From the cell containing the given text, extract its center point as [X, Y] coordinate. 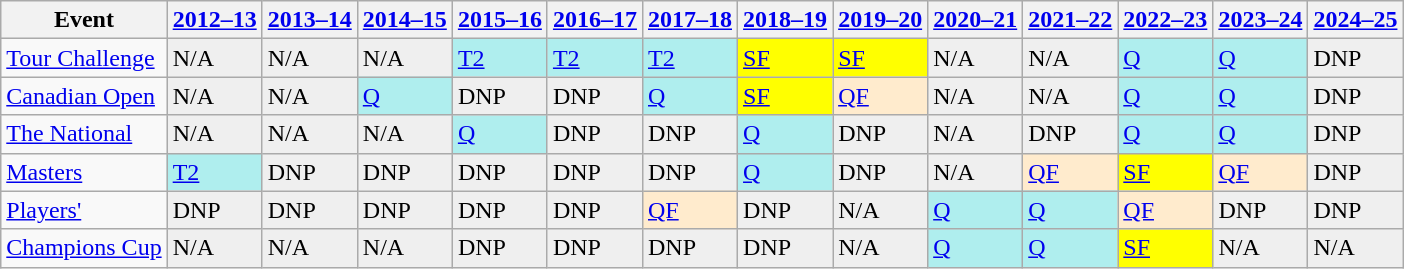
The National [84, 134]
Masters [84, 172]
Canadian Open [84, 96]
2014–15 [404, 20]
Players' [84, 210]
2013–14 [310, 20]
Champions Cup [84, 248]
2017–18 [690, 20]
2015–16 [500, 20]
2021–22 [1070, 20]
2020–21 [976, 20]
2019–20 [880, 20]
2023–24 [1260, 20]
2018–19 [786, 20]
2012–13 [214, 20]
2024–25 [1356, 20]
Tour Challenge [84, 58]
Event [84, 20]
2022–23 [1166, 20]
2016–17 [594, 20]
